Determine the [x, y] coordinate at the center of the cell enclosing the given text.  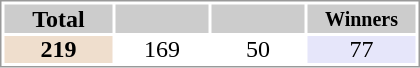
219 [58, 50]
Total [58, 18]
169 [162, 50]
Winners [362, 18]
77 [362, 50]
50 [258, 50]
